Identify which cell holds the provided text, then report its [X, Y] central coordinate. 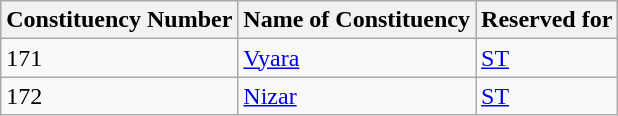
171 [120, 58]
172 [120, 96]
Reserved for [547, 20]
Nizar [357, 96]
Constituency Number [120, 20]
Vyara [357, 58]
Name of Constituency [357, 20]
